Find where the given text appears and provide that cell's center as (X, Y) coordinate. 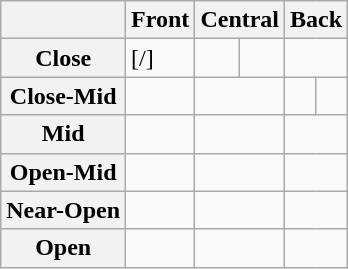
Close (64, 58)
Near-Open (64, 210)
Front (160, 20)
Close-Mid (64, 96)
Open (64, 248)
[/] (160, 58)
Open-Mid (64, 172)
Central (240, 20)
Back (316, 20)
Mid (64, 134)
